Detect which cell encompasses the target text, then output its [x, y] center coordinate. 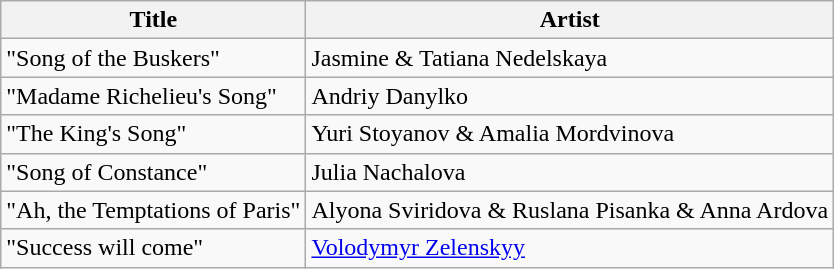
"Song of Constance" [154, 172]
"Success will come" [154, 248]
"Ah, the Temptations of Paris" [154, 210]
Volodymyr Zelenskyy [570, 248]
"Madame Richelieu's Song" [154, 96]
Yuri Stoyanov & Amalia Mordvinova [570, 134]
Jasmine & Tatiana Nedelskaya [570, 58]
Alyona Sviridova & Ruslana Pisanka & Anna Ardova [570, 210]
Artist [570, 20]
"The King's Song" [154, 134]
Andriy Danylko [570, 96]
"Song of the Buskers" [154, 58]
Title [154, 20]
Julia Nachalova [570, 172]
